Pinpoint the cell where the given text exists, returning its (x, y) midpoint coordinate. 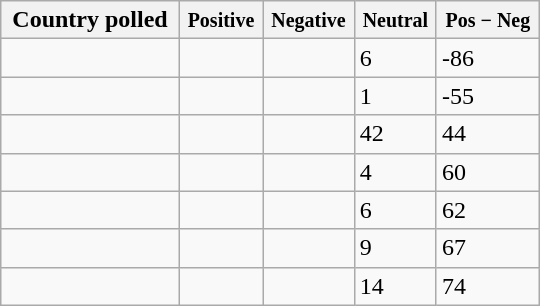
1 (395, 96)
4 (395, 172)
14 (395, 286)
9 (395, 248)
-86 (488, 58)
-55 (488, 96)
67 (488, 248)
60 (488, 172)
44 (488, 134)
Country polled (90, 20)
62 (488, 210)
Pos − Neg (488, 20)
Positive (220, 20)
Negative (309, 20)
Neutral (395, 20)
42 (395, 134)
74 (488, 286)
